Find where the given text appears and provide that cell's center as (X, Y) coordinate. 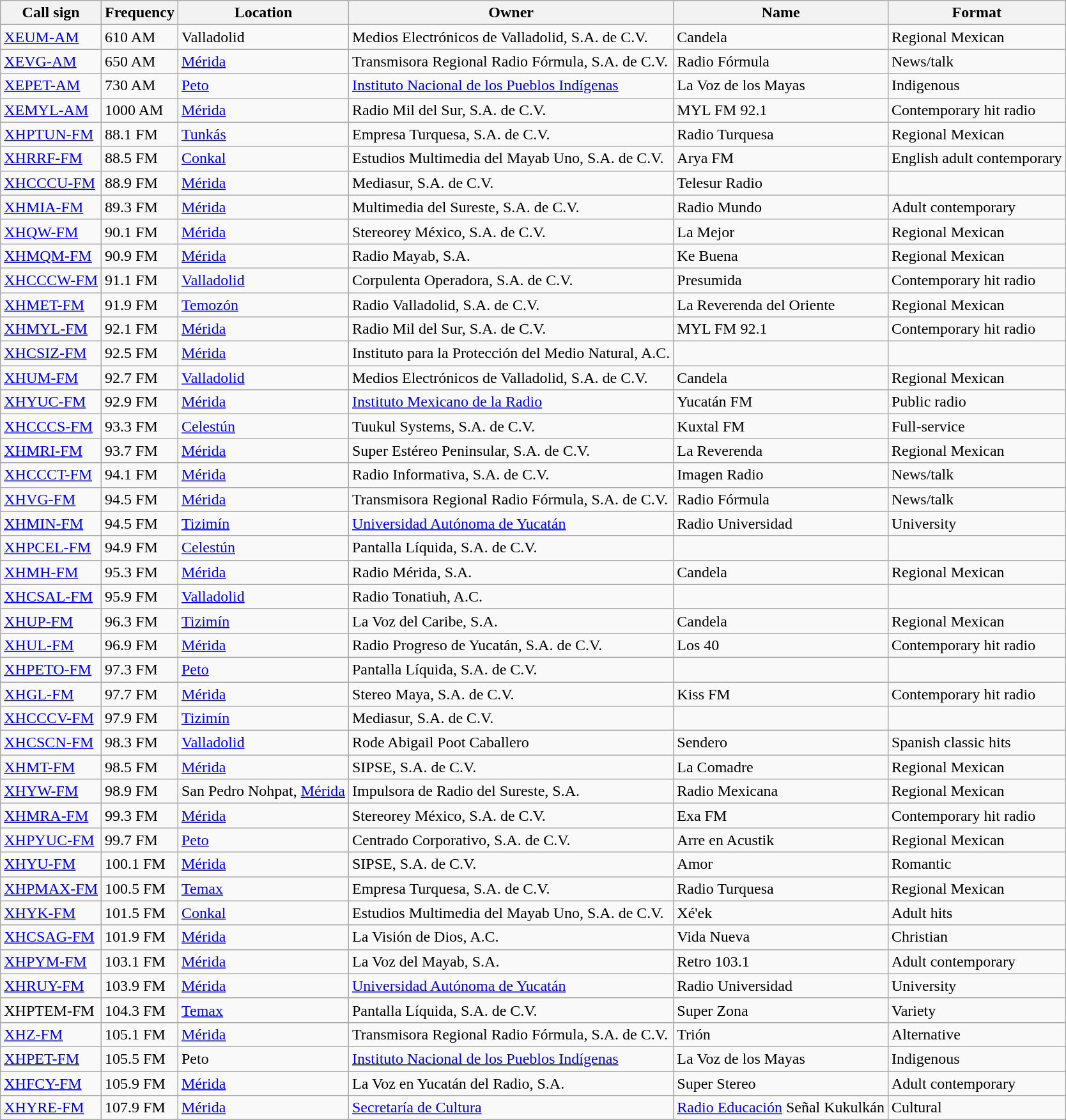
103.9 FM (140, 986)
Variety (977, 1010)
La Voz del Mayab, S.A. (511, 961)
Telesur Radio (781, 183)
XHMT-FM (51, 767)
San Pedro Nohpat, Mérida (263, 791)
XHGL-FM (51, 694)
XHFCY-FM (51, 1084)
98.9 FM (140, 791)
La Reverenda (781, 451)
Cultural (977, 1108)
XHMRA-FM (51, 816)
Name (781, 13)
92.7 FM (140, 378)
Stereo Maya, S.A. de C.V. (511, 694)
XHYK-FM (51, 913)
XHRUY-FM (51, 986)
1000 AM (140, 110)
Tuukul Systems, S.A. de C.V. (511, 426)
97.3 FM (140, 669)
XHQW-FM (51, 231)
Vida Nueva (781, 937)
XHCSAL-FM (51, 596)
XHMYL-FM (51, 329)
La Mejor (781, 231)
Temozón (263, 305)
Impulsora de Radio del Sureste, S.A. (511, 791)
Xé'ek (781, 913)
Romantic (977, 864)
English adult contemporary (977, 159)
96.9 FM (140, 645)
Radio Tonatiuh, A.C. (511, 596)
730 AM (140, 86)
Full-service (977, 426)
XHPYM-FM (51, 961)
88.5 FM (140, 159)
La Voz en Yucatán del Radio, S.A. (511, 1084)
Public radio (977, 402)
Format (977, 13)
Arre en Acustik (781, 840)
Secretaría de Cultura (511, 1108)
93.3 FM (140, 426)
Frequency (140, 13)
105.9 FM (140, 1084)
610 AM (140, 37)
99.3 FM (140, 816)
Alternative (977, 1034)
101.5 FM (140, 913)
Radio Mérida, S.A. (511, 572)
XHCCCT-FM (51, 475)
XHYU-FM (51, 864)
XEPET-AM (51, 86)
Tunkás (263, 134)
Centrado Corporativo, S.A. de C.V. (511, 840)
Instituto Mexicano de la Radio (511, 402)
XHMIA-FM (51, 207)
XHCCCW-FM (51, 280)
XHVG-FM (51, 499)
94.1 FM (140, 475)
103.1 FM (140, 961)
88.1 FM (140, 134)
92.9 FM (140, 402)
Super Zona (781, 1010)
104.3 FM (140, 1010)
Instituto para la Protección del Medio Natural, A.C. (511, 354)
650 AM (140, 61)
XEVG-AM (51, 61)
Amor (781, 864)
97.9 FM (140, 719)
98.5 FM (140, 767)
XHCSAG-FM (51, 937)
XHYUC-FM (51, 402)
XHPTUN-FM (51, 134)
Radio Informativa, S.A. de C.V. (511, 475)
Imagen Radio (781, 475)
XEUM-AM (51, 37)
Call sign (51, 13)
Kiss FM (781, 694)
XHPYUC-FM (51, 840)
Presumida (781, 280)
97.7 FM (140, 694)
Radio Progreso de Yucatán, S.A. de C.V. (511, 645)
88.9 FM (140, 183)
Super Stereo (781, 1084)
Radio Valladolid, S.A. de C.V. (511, 305)
Exa FM (781, 816)
Adult hits (977, 913)
XHYW-FM (51, 791)
La Comadre (781, 767)
Sendero (781, 743)
XHUP-FM (51, 621)
La Visión de Dios, A.C. (511, 937)
93.7 FM (140, 451)
Christian (977, 937)
99.7 FM (140, 840)
Los 40 (781, 645)
98.3 FM (140, 743)
Multimedia del Sureste, S.A. de C.V. (511, 207)
Spanish classic hits (977, 743)
92.5 FM (140, 354)
XHPET-FM (51, 1059)
XHCCCS-FM (51, 426)
95.3 FM (140, 572)
XHUL-FM (51, 645)
96.3 FM (140, 621)
95.9 FM (140, 596)
La Reverenda del Oriente (781, 305)
XHUM-FM (51, 378)
90.1 FM (140, 231)
Rode Abigail Poot Caballero (511, 743)
90.9 FM (140, 256)
XHPMAX-FM (51, 889)
XHPETO-FM (51, 669)
La Voz del Caribe, S.A. (511, 621)
XHYRE-FM (51, 1108)
XHCSIZ-FM (51, 354)
Arya FM (781, 159)
Yucatán FM (781, 402)
XHMIN-FM (51, 524)
XHZ-FM (51, 1034)
XHMQM-FM (51, 256)
Radio Mexicana (781, 791)
Trión (781, 1034)
XHCCCV-FM (51, 719)
94.9 FM (140, 548)
Corpulenta Operadora, S.A. de C.V. (511, 280)
XHCCCU-FM (51, 183)
XHPTEM-FM (51, 1010)
Super Estéreo Peninsular, S.A. de C.V. (511, 451)
XHMH-FM (51, 572)
105.5 FM (140, 1059)
Retro 103.1 (781, 961)
105.1 FM (140, 1034)
101.9 FM (140, 937)
91.9 FM (140, 305)
Radio Mundo (781, 207)
Radio Educación Señal Kukulkán (781, 1108)
Owner (511, 13)
100.1 FM (140, 864)
XHPCEL-FM (51, 548)
107.9 FM (140, 1108)
XHMRI-FM (51, 451)
Kuxtal FM (781, 426)
XEMYL-AM (51, 110)
XHCSCN-FM (51, 743)
100.5 FM (140, 889)
Ke Buena (781, 256)
92.1 FM (140, 329)
XHRRF-FM (51, 159)
91.1 FM (140, 280)
Radio Mayab, S.A. (511, 256)
Location (263, 13)
89.3 FM (140, 207)
XHMET-FM (51, 305)
